From the cell containing the given text, extract its center point as (x, y) coordinate. 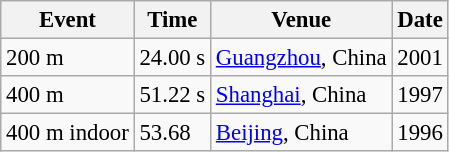
200 m (68, 58)
Date (420, 20)
53.68 (172, 133)
Shanghai, China (302, 95)
Venue (302, 20)
Time (172, 20)
51.22 s (172, 95)
Guangzhou, China (302, 58)
Event (68, 20)
1997 (420, 95)
24.00 s (172, 58)
2001 (420, 58)
1996 (420, 133)
400 m (68, 95)
Beijing, China (302, 133)
400 m indoor (68, 133)
